Find where the given text appears and provide that cell's center as [X, Y] coordinate. 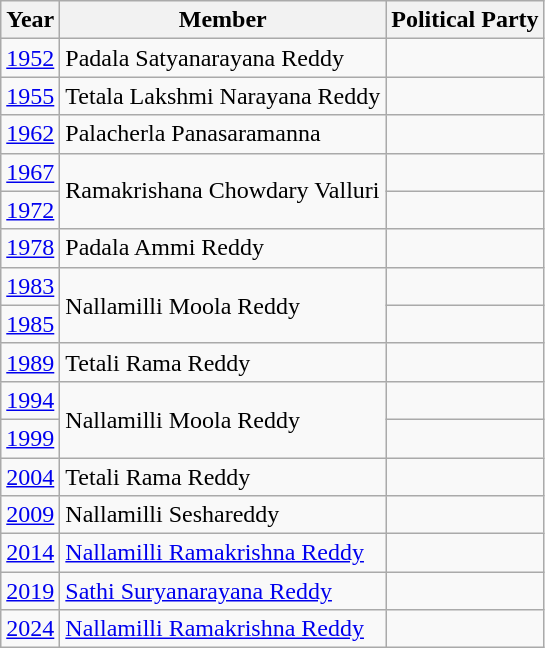
2014 [30, 553]
1983 [30, 286]
1985 [30, 324]
1972 [30, 210]
1962 [30, 134]
Palacherla Panasaramanna [223, 134]
Ramakrishana Chowdary Valluri [223, 191]
1978 [30, 248]
1967 [30, 172]
Political Party [465, 20]
1955 [30, 96]
Tetala Lakshmi Narayana Reddy [223, 96]
Year [30, 20]
Sathi Suryanarayana Reddy [223, 591]
2009 [30, 515]
1952 [30, 58]
Nallamilli Seshareddy [223, 515]
1999 [30, 438]
Padala Satyanarayana Reddy [223, 58]
1989 [30, 362]
2019 [30, 591]
Padala Ammi Reddy [223, 248]
2024 [30, 629]
1994 [30, 400]
Member [223, 20]
2004 [30, 477]
